Scan for the cell matching the given text and deliver its [X, Y] coordinate at center. 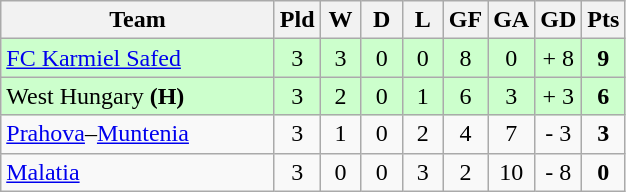
West Hungary (H) [138, 96]
GA [512, 20]
GD [558, 20]
- 3 [558, 134]
Malatia [138, 172]
GF [465, 20]
D [382, 20]
Pld [297, 20]
Prahova–Muntenia [138, 134]
7 [512, 134]
W [340, 20]
9 [604, 58]
8 [465, 58]
L [422, 20]
Team [138, 20]
4 [465, 134]
FC Karmiel Safed [138, 58]
10 [512, 172]
+ 3 [558, 96]
- 8 [558, 172]
Pts [604, 20]
+ 8 [558, 58]
